Locate the cell with the specified text and output its (x, y) center coordinate. 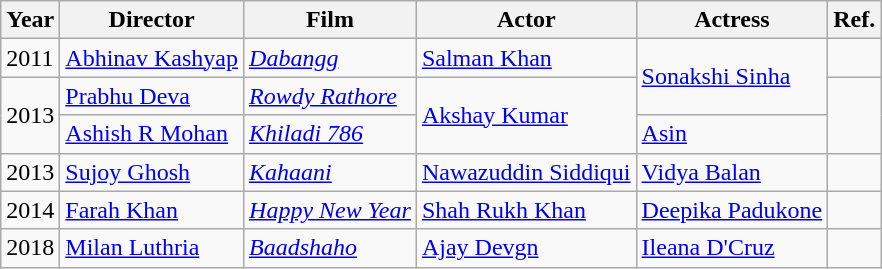
Actress (732, 20)
Ref. (854, 20)
Abhinav Kashyap (152, 58)
Dabangg (330, 58)
Farah Khan (152, 210)
Khiladi 786 (330, 134)
2018 (30, 248)
Prabhu Deva (152, 96)
Ashish R Mohan (152, 134)
Director (152, 20)
Sujoy Ghosh (152, 172)
Year (30, 20)
Rowdy Rathore (330, 96)
Film (330, 20)
Akshay Kumar (526, 115)
Ileana D'Cruz (732, 248)
Vidya Balan (732, 172)
Kahaani (330, 172)
Nawazuddin Siddiqui (526, 172)
Milan Luthria (152, 248)
Shah Rukh Khan (526, 210)
Sonakshi Sinha (732, 77)
Actor (526, 20)
Asin (732, 134)
Ajay Devgn (526, 248)
Happy New Year (330, 210)
Salman Khan (526, 58)
Baadshaho (330, 248)
Deepika Padukone (732, 210)
2014 (30, 210)
2011 (30, 58)
